For the text-containing cell, return its midpoint in (x, y) coordinate format. 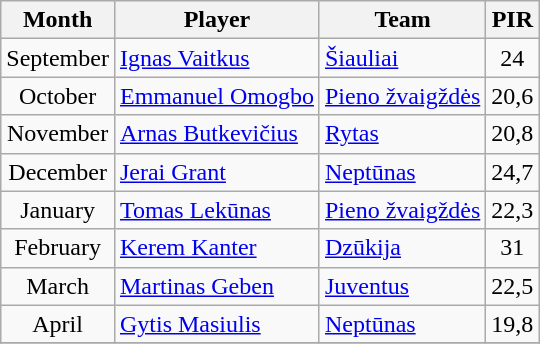
Month (58, 20)
Kerem Kanter (216, 248)
Tomas Lekūnas (216, 210)
September (58, 58)
Gytis Masiulis (216, 324)
Šiauliai (402, 58)
24,7 (512, 172)
PIR (512, 20)
March (58, 286)
Ignas Vaitkus (216, 58)
Rytas (402, 134)
Emmanuel Omogbo (216, 96)
April (58, 324)
20,8 (512, 134)
October (58, 96)
Jerai Grant (216, 172)
Martinas Geben (216, 286)
Player (216, 20)
20,6 (512, 96)
22,5 (512, 286)
31 (512, 248)
19,8 (512, 324)
February (58, 248)
Arnas Butkevičius (216, 134)
Team (402, 20)
Juventus (402, 286)
22,3 (512, 210)
Dzūkija (402, 248)
January (58, 210)
November (58, 134)
December (58, 172)
24 (512, 58)
